Determine the (X, Y) coordinate at the center of the cell enclosing the given text.  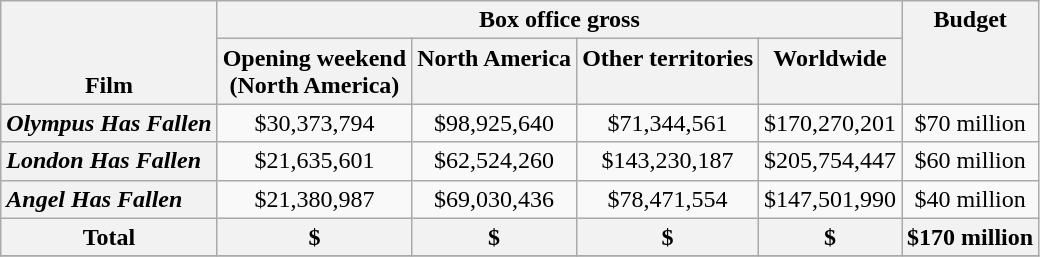
$71,344,561 (668, 123)
$62,524,260 (494, 161)
$21,380,987 (314, 199)
London Has Fallen (109, 161)
Angel Has Fallen (109, 199)
$205,754,447 (830, 161)
Film (109, 52)
$98,925,640 (494, 123)
Other territories (668, 72)
Total (109, 237)
$60 million (970, 161)
Worldwide (830, 72)
$147,501,990 (830, 199)
$78,471,554 (668, 199)
$69,030,436 (494, 199)
Box office gross (559, 20)
Budget (970, 52)
North America (494, 72)
$170,270,201 (830, 123)
Olympus Has Fallen (109, 123)
$21,635,601 (314, 161)
$30,373,794 (314, 123)
$70 million (970, 123)
$143,230,187 (668, 161)
$40 million (970, 199)
Opening weekend(North America) (314, 72)
$170 million (970, 237)
